Identify which cell holds the provided text, then report its (x, y) central coordinate. 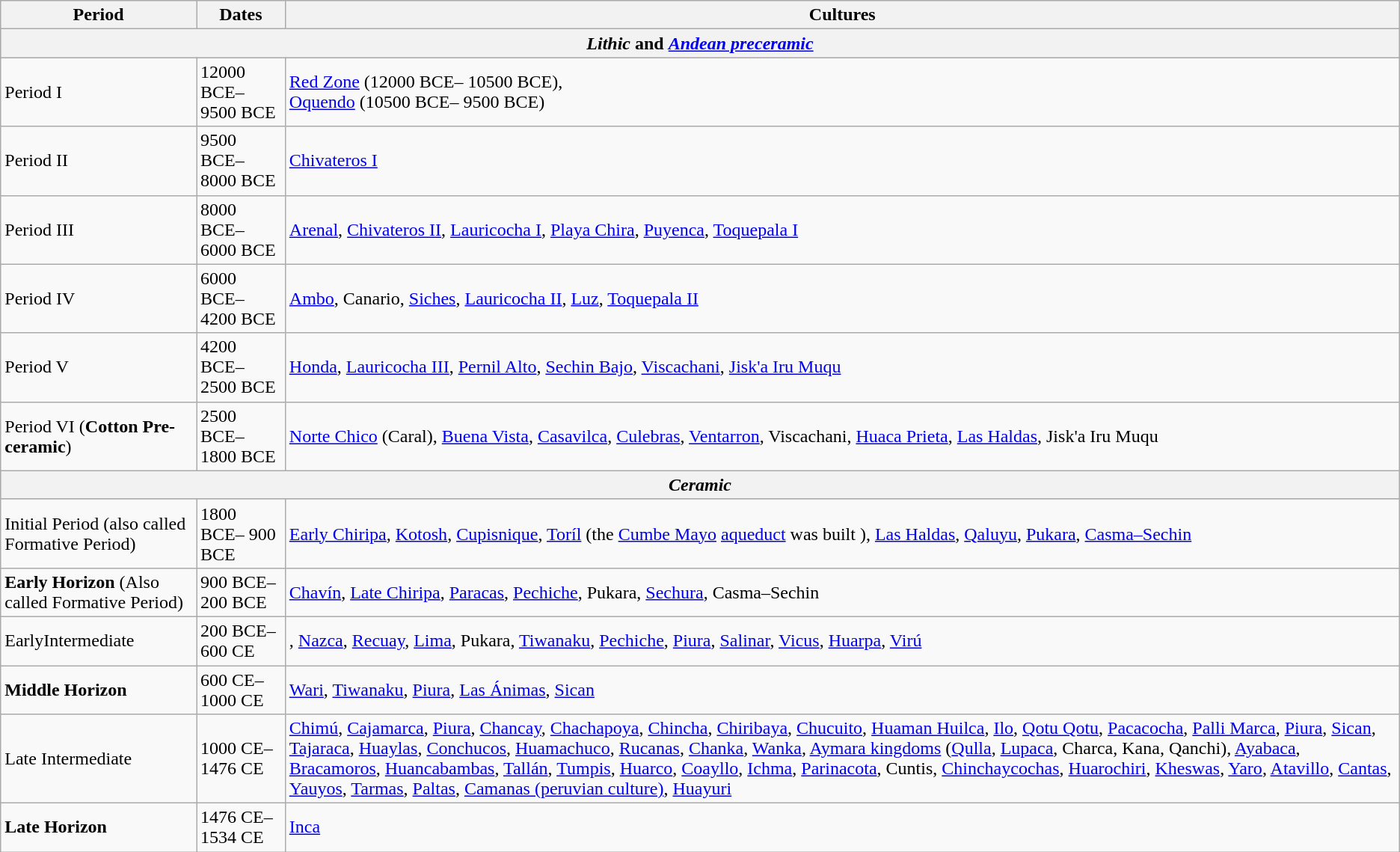
8000 BCE– 6000 BCE (241, 230)
Period I (99, 92)
Period VI (Cotton Pre-ceramic) (99, 436)
12000 BCE– 9500 BCE (241, 92)
Early Chiripa, Kotosh, Cupisnique, Toríl (the Cumbe Mayo aqueduct was built ), Las Haldas, Qaluyu, Pukara, Casma–Sechin (842, 533)
1476 CE– 1534 CE (241, 827)
Early Horizon (Also called Formative Period) (99, 592)
Period III (99, 230)
Honda, Lauricocha III, Pernil Alto, Sechin Bajo, Viscachani, Jisk'a Iru Muqu (842, 367)
Arenal, Chivateros II, Lauricocha I, Playa Chira, Puyenca, Toquepala I (842, 230)
Middle Horizon (99, 690)
Ambo, Canario, Siches, Lauricocha II, Luz, Toquepala II (842, 298)
Dates (241, 15)
Norte Chico (Caral), Buena Vista, Casavilca, Culebras, Ventarron, Viscachani, Huaca Prieta, Las Haldas, Jisk'a Iru Muqu (842, 436)
Period II (99, 161)
Period V (99, 367)
900 BCE– 200 BCE (241, 592)
Late Horizon (99, 827)
1000 CE– 1476 CE (241, 758)
EarlyIntermediate (99, 640)
, Nazca, Recuay, Lima, Pukara, Tiwanaku, Pechiche, Piura, Salinar, Vicus, Huarpa, Virú (842, 640)
9500 BCE– 8000 BCE (241, 161)
2500 BCE– 1800 BCE (241, 436)
Inca (842, 827)
Initial Period (also called Formative Period) (99, 533)
Chavín, Late Chiripa, Paracas, Pechiche, Pukara, Sechura, Casma–Sechin (842, 592)
Cultures (842, 15)
200 BCE– 600 CE (241, 640)
6000 BCE– 4200 BCE (241, 298)
Period IV (99, 298)
1800 BCE– 900 BCE (241, 533)
600 CE– 1000 CE (241, 690)
Late Intermediate (99, 758)
Ceramic (700, 485)
Lithic and Andean preceramic (700, 43)
Red Zone (12000 BCE– 10500 BCE),Oquendo (10500 BCE– 9500 BCE) (842, 92)
Wari, Tiwanaku, Piura, Las Ánimas, Sican (842, 690)
Chivateros I (842, 161)
Period (99, 15)
4200 BCE– 2500 BCE (241, 367)
